Find where the given text appears and provide that cell's center as (X, Y) coordinate. 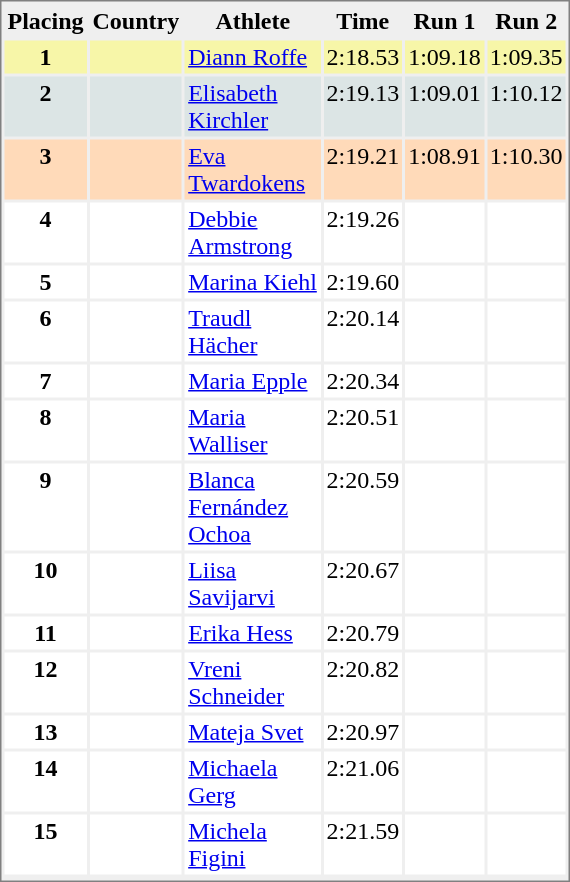
14 (45, 782)
2:18.53 (362, 56)
2:20.79 (362, 632)
1:09.35 (526, 56)
Mateja Svet (252, 732)
Placing (45, 20)
Traudl Hächer (252, 332)
Liisa Savijarvi (252, 584)
Debbie Armstrong (252, 232)
7 (45, 380)
1:10.30 (526, 170)
5 (45, 282)
Maria Epple (252, 380)
1:10.12 (526, 106)
Run 1 (444, 20)
Eva Twardokens (252, 170)
2:20.67 (362, 584)
Erika Hess (252, 632)
2:19.21 (362, 170)
2 (45, 106)
2:20.14 (362, 332)
1:08.91 (444, 170)
Run 2 (526, 20)
Marina Kiehl (252, 282)
Maria Walliser (252, 430)
3 (45, 170)
Michaela Gerg (252, 782)
1:09.18 (444, 56)
15 (45, 844)
2:21.06 (362, 782)
9 (45, 508)
Country (136, 20)
2:20.34 (362, 380)
2:19.13 (362, 106)
Time (362, 20)
6 (45, 332)
10 (45, 584)
2:21.59 (362, 844)
Elisabeth Kirchler (252, 106)
Blanca Fernández Ochoa (252, 508)
4 (45, 232)
2:20.97 (362, 732)
Vreni Schneider (252, 682)
Michela Figini (252, 844)
2:20.82 (362, 682)
11 (45, 632)
2:19.60 (362, 282)
1 (45, 56)
Athlete (252, 20)
2:20.59 (362, 508)
13 (45, 732)
2:19.26 (362, 232)
12 (45, 682)
2:20.51 (362, 430)
1:09.01 (444, 106)
Diann Roffe (252, 56)
8 (45, 430)
